Extract the (x, y) coordinate from the center of the cell holding the provided text.  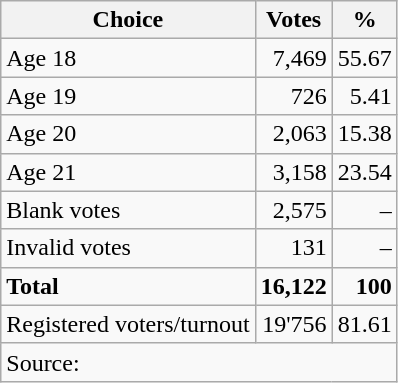
Age 20 (128, 134)
2,063 (294, 134)
131 (294, 248)
3,158 (294, 172)
2,575 (294, 210)
7,469 (294, 58)
Choice (128, 20)
81.61 (364, 324)
5.41 (364, 96)
100 (364, 286)
19'756 (294, 324)
Age 19 (128, 96)
Age 18 (128, 58)
% (364, 20)
23.54 (364, 172)
Invalid votes (128, 248)
Total (128, 286)
Registered voters/turnout (128, 324)
16,122 (294, 286)
726 (294, 96)
Blank votes (128, 210)
Source: (199, 362)
Age 21 (128, 172)
15.38 (364, 134)
Votes (294, 20)
55.67 (364, 58)
